Provide the (X, Y) coordinate of the cell's center where the given text is located.  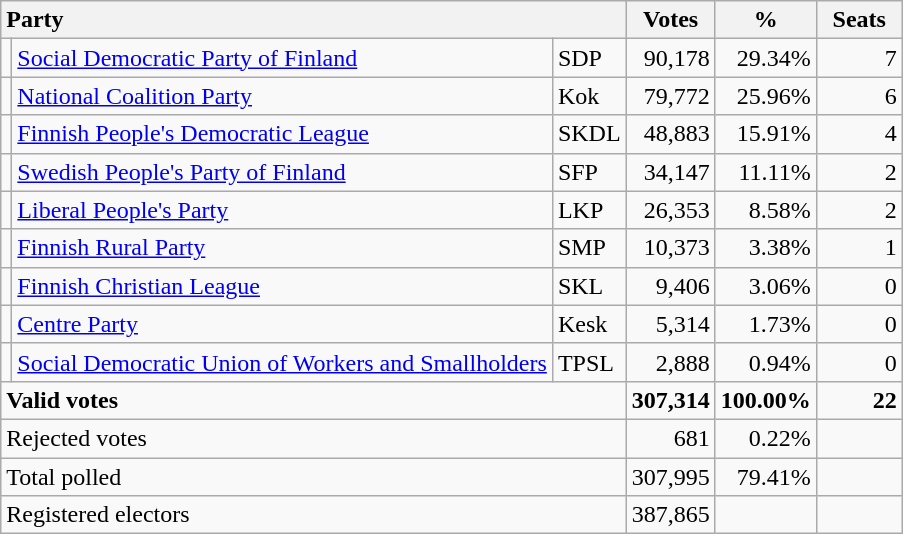
25.96% (766, 96)
LKP (589, 210)
Valid votes (314, 400)
22 (859, 400)
79,772 (670, 96)
0.22% (766, 438)
SFP (589, 172)
3.38% (766, 248)
TPSL (589, 362)
Kesk (589, 324)
SKL (589, 286)
Registered electors (314, 515)
2,888 (670, 362)
Party (314, 20)
9,406 (670, 286)
7 (859, 58)
Kok (589, 96)
8.58% (766, 210)
Total polled (314, 477)
6 (859, 96)
3.06% (766, 286)
1 (859, 248)
Social Democratic Party of Finland (282, 58)
% (766, 20)
Social Democratic Union of Workers and Smallholders (282, 362)
90,178 (670, 58)
307,995 (670, 477)
4 (859, 134)
Rejected votes (314, 438)
307,314 (670, 400)
34,147 (670, 172)
SMP (589, 248)
Swedish People's Party of Finland (282, 172)
Liberal People's Party (282, 210)
Centre Party (282, 324)
SDP (589, 58)
1.73% (766, 324)
Finnish Christian League (282, 286)
48,883 (670, 134)
Finnish Rural Party (282, 248)
387,865 (670, 515)
5,314 (670, 324)
0.94% (766, 362)
Finnish People's Democratic League (282, 134)
National Coalition Party (282, 96)
26,353 (670, 210)
Seats (859, 20)
79.41% (766, 477)
Votes (670, 20)
29.34% (766, 58)
100.00% (766, 400)
681 (670, 438)
15.91% (766, 134)
SKDL (589, 134)
11.11% (766, 172)
10,373 (670, 248)
